Find where the given text appears and provide that cell's center as (X, Y) coordinate. 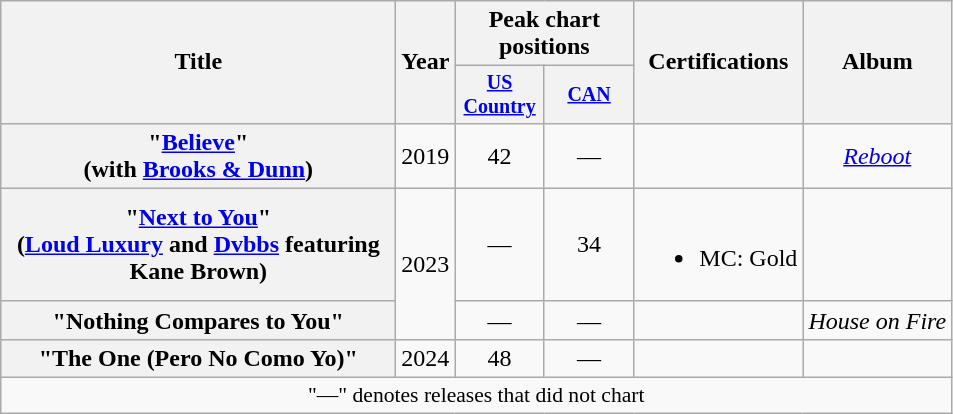
42 (500, 156)
MC: Gold (718, 244)
2023 (426, 264)
USCountry (500, 94)
2019 (426, 156)
"The One (Pero No Como Yo)" (198, 358)
48 (500, 358)
Album (878, 62)
"—" denotes releases that did not chart (476, 396)
34 (588, 244)
Certifications (718, 62)
"Believe" (with Brooks & Dunn) (198, 156)
Reboot (878, 156)
Peak chart positions (544, 34)
2024 (426, 358)
Title (198, 62)
House on Fire (878, 320)
CAN (588, 94)
Year (426, 62)
"Next to You"(Loud Luxury and Dvbbs featuring Kane Brown) (198, 244)
"Nothing Compares to You" (198, 320)
